Scan for the cell matching the given text and deliver its (X, Y) coordinate at center. 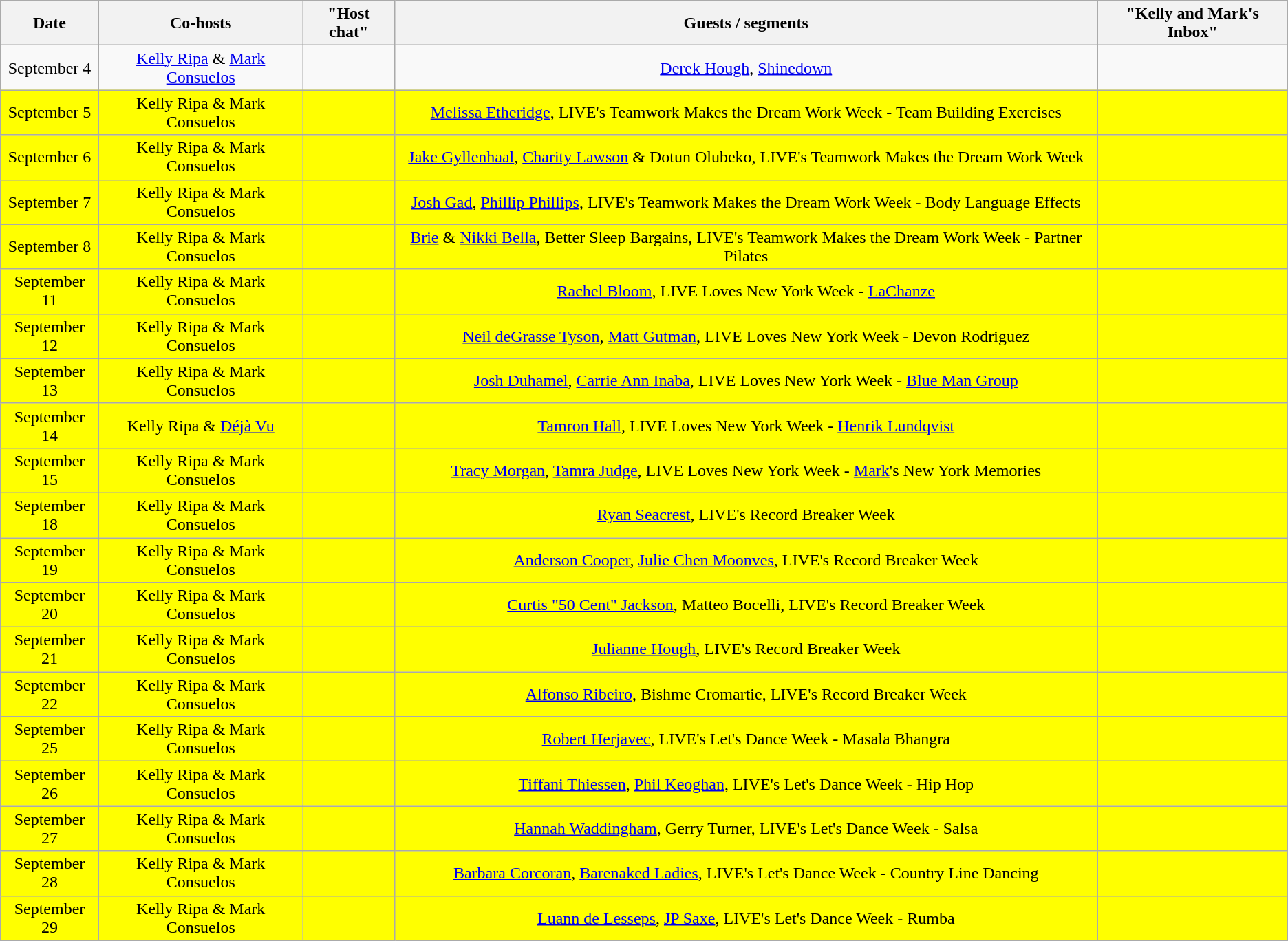
September 5 (50, 113)
September 21 (50, 649)
Josh Gad, Phillip Phillips, LIVE's Teamwork Makes the Dream Work Week - Body Language Effects (746, 202)
Anderson Cooper, Julie Chen Moonves, LIVE's Record Breaker Week (746, 560)
September 25 (50, 739)
September 14 (50, 425)
September 26 (50, 784)
Tiffani Thiessen, Phil Keoghan, LIVE's Let's Dance Week - Hip Hop (746, 784)
"Host chat" (348, 23)
September 27 (50, 828)
September 20 (50, 605)
Luann de Lesseps, JP Saxe, LIVE's Let's Dance Week - Rumba (746, 918)
Melissa Etheridge, LIVE's Teamwork Makes the Dream Work Week - Team Building Exercises (746, 113)
September 13 (50, 381)
Neil deGrasse Tyson, Matt Gutman, LIVE Loves New York Week - Devon Rodriguez (746, 336)
Hannah Waddingham, Gerry Turner, LIVE's Let's Dance Week - Salsa (746, 828)
"Kelly and Mark's Inbox" (1192, 23)
Curtis "50 Cent" Jackson, Matteo Bocelli, LIVE's Record Breaker Week (746, 605)
September 18 (50, 515)
Josh Duhamel, Carrie Ann Inaba, LIVE Loves New York Week - Blue Man Group (746, 381)
Ryan Seacrest, LIVE's Record Breaker Week (746, 515)
Robert Herjavec, LIVE's Let's Dance Week - Masala Bhangra (746, 739)
Co-hosts (201, 23)
Tracy Morgan, Tamra Judge, LIVE Loves New York Week - Mark's New York Memories (746, 470)
Derek Hough, Shinedown (746, 67)
Jake Gyllenhaal, Charity Lawson & Dotun Olubeko, LIVE's Teamwork Makes the Dream Work Week (746, 157)
Kelly Ripa & Déjà Vu (201, 425)
September 12 (50, 336)
September 29 (50, 918)
Rachel Bloom, LIVE Loves New York Week - LaChanze (746, 292)
September 8 (50, 246)
Barbara Corcoran, Barenaked Ladies, LIVE's Let's Dance Week - Country Line Dancing (746, 874)
September 7 (50, 202)
Date (50, 23)
Tamron Hall, LIVE Loves New York Week - Henrik Lundqvist (746, 425)
Julianne Hough, LIVE's Record Breaker Week (746, 649)
September 28 (50, 874)
September 4 (50, 67)
September 6 (50, 157)
September 11 (50, 292)
Alfonso Ribeiro, Bishme Cromartie, LIVE's Record Breaker Week (746, 695)
September 15 (50, 470)
September 22 (50, 695)
September 19 (50, 560)
Brie & Nikki Bella, Better Sleep Bargains, LIVE's Teamwork Makes the Dream Work Week - Partner Pilates (746, 246)
Guests / segments (746, 23)
